Output the [X, Y] coordinate of the center of the cell containing the given text.  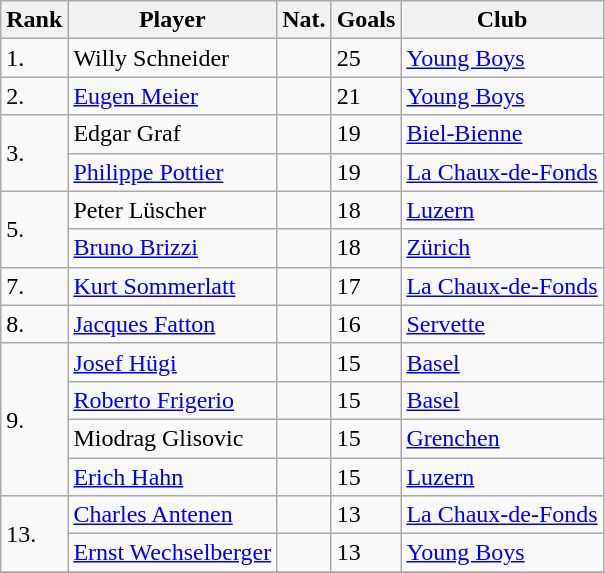
21 [366, 96]
Philippe Pottier [172, 172]
Charles Antenen [172, 515]
Kurt Sommerlatt [172, 286]
13. [34, 534]
Club [502, 20]
7. [34, 286]
17 [366, 286]
5. [34, 229]
Miodrag Glisovic [172, 438]
Biel-Bienne [502, 134]
Rank [34, 20]
1. [34, 58]
16 [366, 324]
Bruno Brizzi [172, 248]
2. [34, 96]
9. [34, 419]
Josef Hügi [172, 362]
8. [34, 324]
Zürich [502, 248]
25 [366, 58]
Eugen Meier [172, 96]
Peter Lüscher [172, 210]
Willy Schneider [172, 58]
Servette [502, 324]
Erich Hahn [172, 477]
Edgar Graf [172, 134]
Roberto Frigerio [172, 400]
Nat. [304, 20]
Goals [366, 20]
Jacques Fatton [172, 324]
Player [172, 20]
3. [34, 153]
Grenchen [502, 438]
Ernst Wechselberger [172, 553]
